From the cell containing the given text, extract its center point as (X, Y) coordinate. 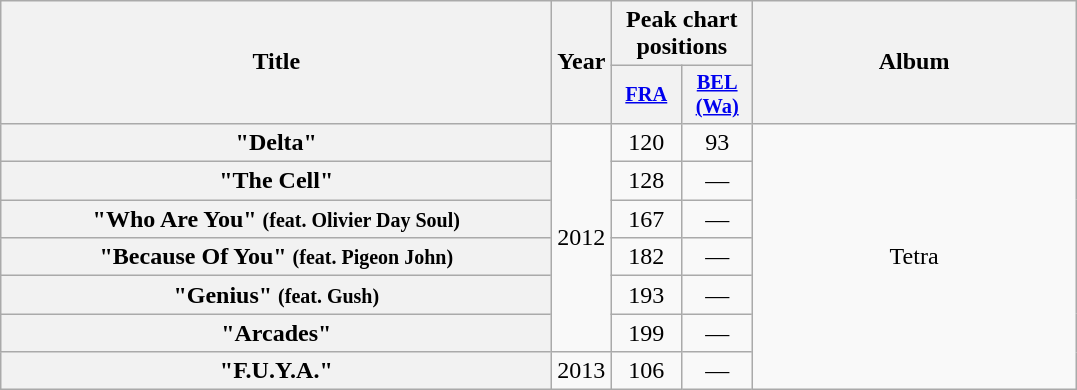
2012 (582, 237)
193 (646, 295)
Tetra (914, 256)
"The Cell" (276, 181)
Year (582, 62)
"F.U.Y.A." (276, 371)
BEL (Wa) (718, 95)
Album (914, 62)
"Arcades" (276, 333)
FRA (646, 95)
"Delta" (276, 142)
182 (646, 257)
167 (646, 219)
106 (646, 371)
"Who Are You" (feat. Olivier Day Soul) (276, 219)
"Genius" (feat. Gush) (276, 295)
93 (718, 142)
Peak chart positions (682, 34)
Title (276, 62)
128 (646, 181)
120 (646, 142)
"Because Of You" (feat. Pigeon John) (276, 257)
199 (646, 333)
2013 (582, 371)
